Scan for the cell matching the given text and deliver its [x, y] coordinate at center. 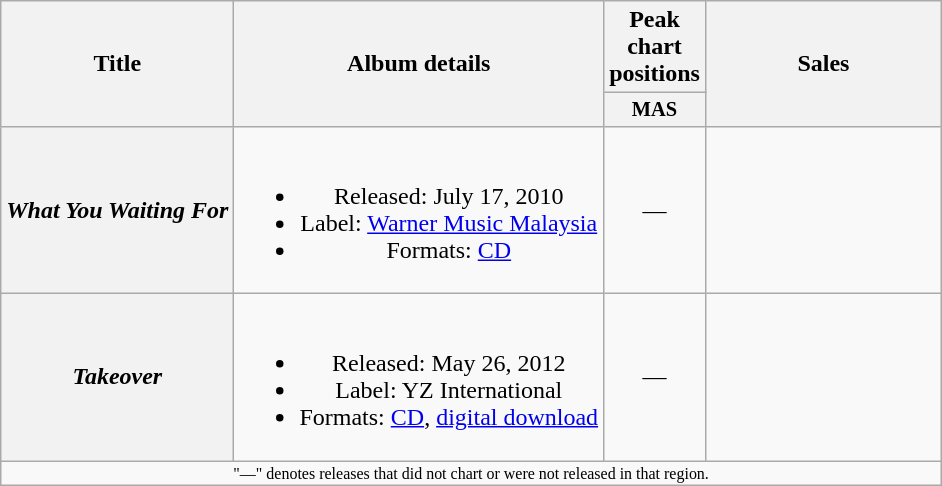
Album details [419, 64]
Released: May 26, 2012Label: YZ InternationalFormats: CD, digital download [419, 378]
Takeover [118, 378]
Title [118, 64]
Released: July 17, 2010Label: Warner Music MalaysiaFormats: CD [419, 210]
Sales [823, 64]
What You Waiting For [118, 210]
"—" denotes releases that did not chart or were not released in that region. [472, 473]
MAS [655, 110]
Peak chart positions [655, 47]
